Return the [x, y] coordinate for the center point of the cell that contains the specified text.  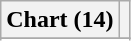
Chart (14) [60, 20]
